Return (X, Y) of the center of cell containing provided text 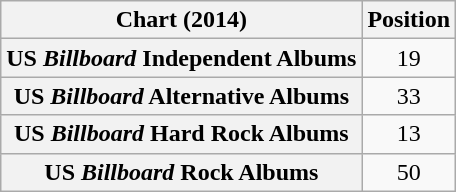
13 (409, 134)
19 (409, 58)
50 (409, 172)
US Billboard Alternative Albums (182, 96)
US Billboard Hard Rock Albums (182, 134)
33 (409, 96)
Chart (2014) (182, 20)
Position (409, 20)
US Billboard Independent Albums (182, 58)
US Billboard Rock Albums (182, 172)
